Identify which cell holds the provided text, then report its (X, Y) central coordinate. 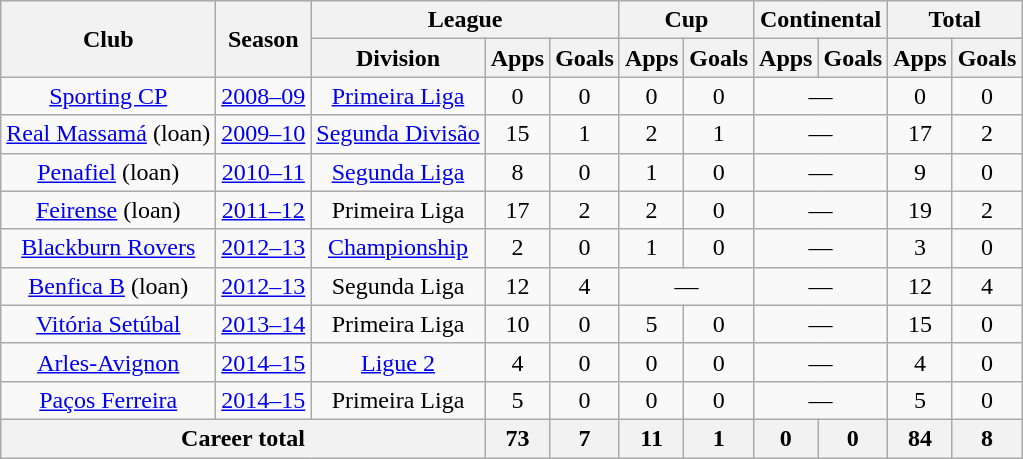
10 (517, 324)
Penafiel (loan) (108, 172)
2010–11 (264, 172)
Championship (398, 248)
Sporting CP (108, 96)
Career total (243, 438)
Blackburn Rovers (108, 248)
Real Massamá (loan) (108, 134)
7 (585, 438)
2013–14 (264, 324)
Division (398, 58)
Cup (686, 20)
League (466, 20)
Paços Ferreira (108, 400)
2011–12 (264, 210)
Continental (821, 20)
19 (920, 210)
Benfica B (loan) (108, 286)
Total (955, 20)
Club (108, 39)
73 (517, 438)
Ligue 2 (398, 362)
Segunda Divisão (398, 134)
11 (651, 438)
2008–09 (264, 96)
Season (264, 39)
84 (920, 438)
3 (920, 248)
2009–10 (264, 134)
9 (920, 172)
Vitória Setúbal (108, 324)
Arles-Avignon (108, 362)
Feirense (loan) (108, 210)
